Locate the cell with the specified text and output its [X, Y] center coordinate. 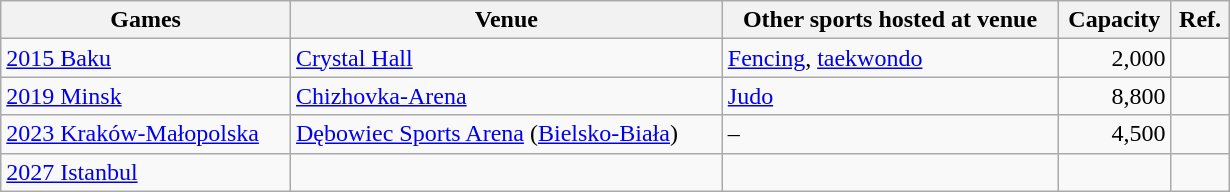
2019 Minsk [146, 96]
2027 Istanbul [146, 172]
Games [146, 20]
Dębowiec Sports Arena (Bielsko-Biała) [506, 134]
Crystal Hall [506, 58]
Ref. [1200, 20]
4,500 [1114, 134]
2023 Kraków-Małopolska [146, 134]
Capacity [1114, 20]
2,000 [1114, 58]
2015 Baku [146, 58]
Other sports hosted at venue [890, 20]
Chizhovka-Arena [506, 96]
– [890, 134]
Fencing, taekwondo [890, 58]
Venue [506, 20]
8,800 [1114, 96]
Judo [890, 96]
